Output the [X, Y] coordinate of the center of the cell containing the given text.  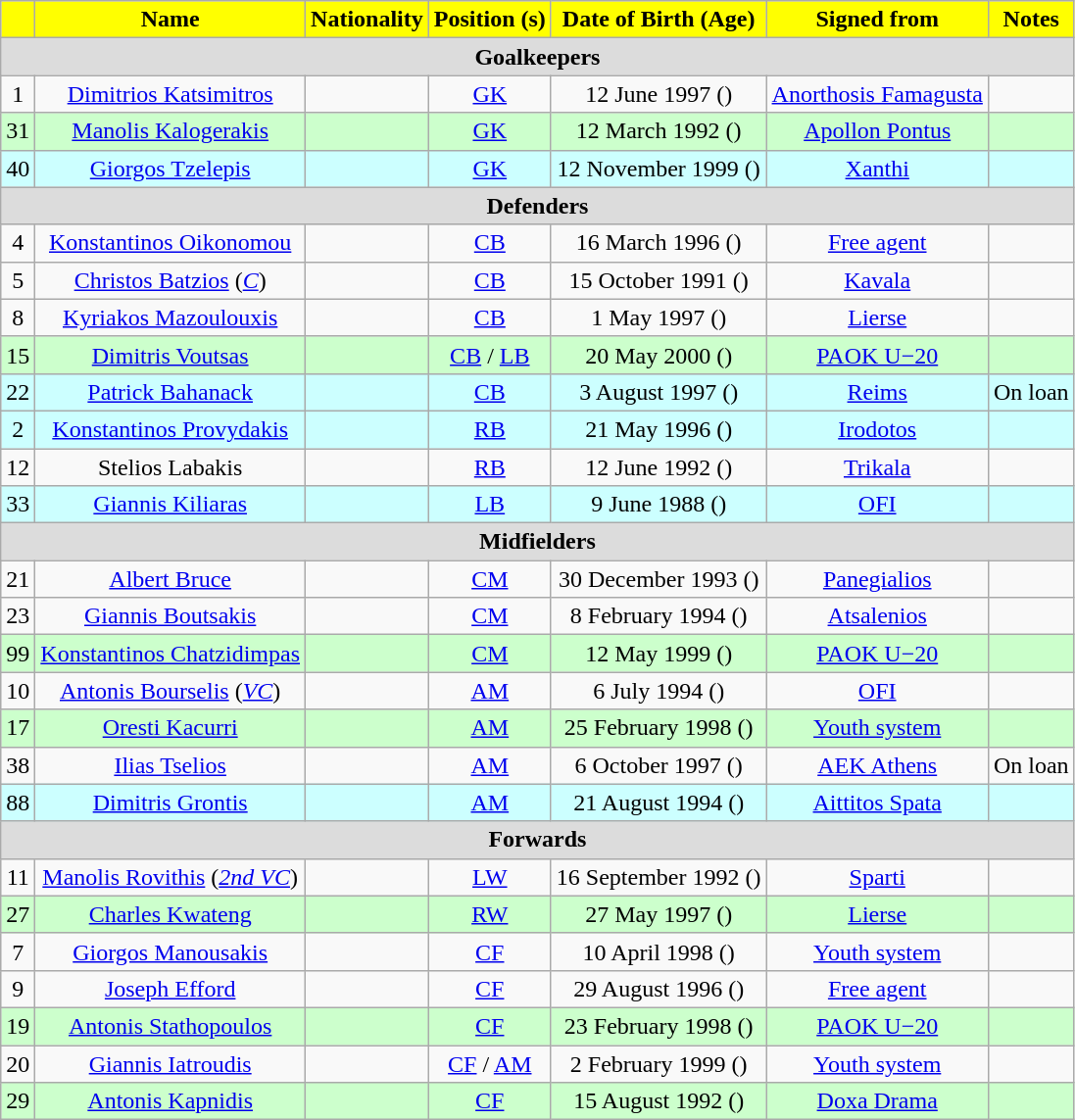
Giannis Boutsakis [171, 616]
Antonis Kapnidis [171, 1101]
Aittitos Spata [877, 803]
Kyriakos Mazoulouxis [171, 317]
Giannis Kiliaras [171, 505]
Giorgos Tzelepis [171, 169]
21 May 1996 () [659, 429]
12 June 1992 () [659, 467]
16 March 1996 () [659, 243]
12 June 1997 () [659, 94]
Stelios Labakis [171, 467]
Anorthosis Famagusta [877, 94]
40 [18, 169]
30 December 1993 () [659, 579]
8 February 1994 () [659, 616]
7 [18, 951]
12 May 1999 () [659, 654]
Irodotos [877, 429]
Doxa Drama [877, 1101]
Joseph Efford [171, 989]
Goalkeepers [537, 57]
Albert Bruce [171, 579]
Dimitris Grontis [171, 803]
9 June 1988 () [659, 505]
Trikala [877, 467]
Konstantinos Oikonomou [171, 243]
29 [18, 1101]
Christos Batzios (C) [171, 280]
Apollon Pontus [877, 131]
Antonis Bourselis (VC) [171, 691]
8 [18, 317]
LW [490, 877]
10 April 1998 () [659, 951]
Giannis Iatroudis [171, 1063]
99 [18, 654]
6 October 1997 () [659, 765]
21 August 1994 () [659, 803]
Date of Birth (Age) [659, 20]
33 [18, 505]
27 [18, 914]
Konstantinos Provydakis [171, 429]
15 [18, 355]
4 [18, 243]
12 March 1992 () [659, 131]
10 [18, 691]
1 May 1997 () [659, 317]
31 [18, 131]
Patrick Bahanack [171, 392]
Notes [1031, 20]
Ilias Tselios [171, 765]
15 October 1991 () [659, 280]
CF / AM [490, 1063]
Sparti [877, 877]
21 [18, 579]
Manolis Kalogerakis [171, 131]
Midfielders [537, 542]
27 May 1997 () [659, 914]
Reims [877, 392]
CB / LB [490, 355]
19 [18, 1026]
LB [490, 505]
23 February 1998 () [659, 1026]
25 February 1998 () [659, 728]
Dimitrios Katsimitros [171, 94]
Forwards [537, 840]
12 November 1999 () [659, 169]
6 July 1994 () [659, 691]
Nationality [367, 20]
Atsalenios [877, 616]
15 August 1992 () [659, 1101]
Position (s) [490, 20]
12 [18, 467]
RW [490, 914]
Dimitris Voutsas [171, 355]
Xanthi [877, 169]
Giorgos Manousakis [171, 951]
88 [18, 803]
Konstantinos Chatzidimpas [171, 654]
22 [18, 392]
Defenders [537, 206]
16 September 1992 () [659, 877]
Kavala [877, 280]
20 [18, 1063]
11 [18, 877]
Antonis Stathopoulos [171, 1026]
Panegialios [877, 579]
20 May 2000 () [659, 355]
Manolis Rovithis (2nd VC) [171, 877]
29 August 1996 () [659, 989]
Signed from [877, 20]
3 August 1997 () [659, 392]
38 [18, 765]
AEK Athens [877, 765]
1 [18, 94]
5 [18, 280]
Charles Kwateng [171, 914]
2 February 1999 () [659, 1063]
23 [18, 616]
9 [18, 989]
Name [171, 20]
Oresti Kacurri [171, 728]
17 [18, 728]
2 [18, 429]
